Capture the cell that displays the provided text and extract its (x, y) central coordinate. 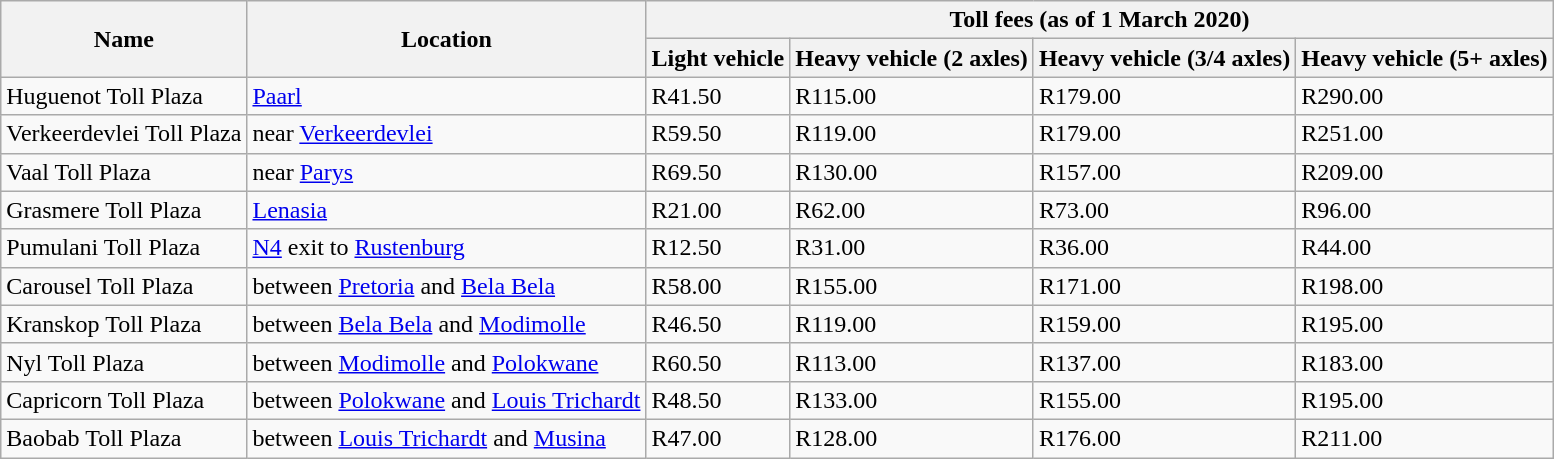
R115.00 (912, 96)
Pumulani Toll Plaza (124, 248)
R73.00 (1164, 210)
R31.00 (912, 248)
R198.00 (1424, 286)
Capricorn Toll Plaza (124, 400)
Carousel Toll Plaza (124, 286)
R251.00 (1424, 134)
between Bela Bela and Modimolle (446, 324)
R211.00 (1424, 438)
R69.50 (718, 172)
Vaal Toll Plaza (124, 172)
R171.00 (1164, 286)
R159.00 (1164, 324)
between Pretoria and Bela Bela (446, 286)
R48.50 (718, 400)
Grasmere Toll Plaza (124, 210)
R183.00 (1424, 362)
R128.00 (912, 438)
Paarl (446, 96)
Nyl Toll Plaza (124, 362)
R113.00 (912, 362)
R41.50 (718, 96)
between Modimolle and Polokwane (446, 362)
R59.50 (718, 134)
R58.00 (718, 286)
R47.00 (718, 438)
R157.00 (1164, 172)
Verkeerdevlei Toll Plaza (124, 134)
R60.50 (718, 362)
between Polokwane and Louis Trichardt (446, 400)
Huguenot Toll Plaza (124, 96)
R133.00 (912, 400)
R176.00 (1164, 438)
R21.00 (718, 210)
R209.00 (1424, 172)
R12.50 (718, 248)
Heavy vehicle (2 axles) (912, 58)
Name (124, 39)
Kranskop Toll Plaza (124, 324)
R130.00 (912, 172)
Baobab Toll Plaza (124, 438)
near Verkeerdevlei (446, 134)
Heavy vehicle (3/4 axles) (1164, 58)
R137.00 (1164, 362)
near Parys (446, 172)
Lenasia (446, 210)
between Louis Trichardt and Musina (446, 438)
R96.00 (1424, 210)
Location (446, 39)
R62.00 (912, 210)
R36.00 (1164, 248)
Toll fees (as of 1 March 2020) (1100, 20)
R290.00 (1424, 96)
Light vehicle (718, 58)
Heavy vehicle (5+ axles) (1424, 58)
R44.00 (1424, 248)
R46.50 (718, 324)
N4 exit to Rustenburg (446, 248)
